Identify which cell holds the provided text, then report its (X, Y) central coordinate. 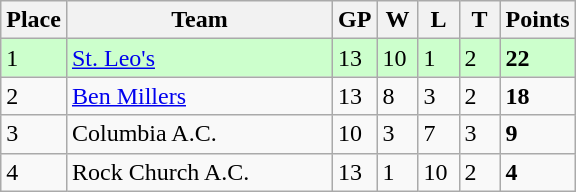
L (438, 20)
7 (438, 134)
GP (355, 20)
9 (538, 134)
18 (538, 96)
T (480, 20)
Ben Millers (199, 96)
Columbia A.C. (199, 134)
Place (34, 20)
Rock Church A.C. (199, 172)
22 (538, 58)
St. Leo's (199, 58)
8 (398, 96)
W (398, 20)
Team (199, 20)
Points (538, 20)
